Detect which cell encompasses the target text, then output its [X, Y] center coordinate. 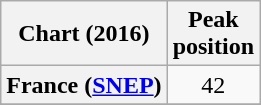
Peak position [213, 34]
Chart (2016) [84, 34]
42 [213, 85]
France (SNEP) [84, 85]
